Capture the cell that displays the provided text and extract its (x, y) central coordinate. 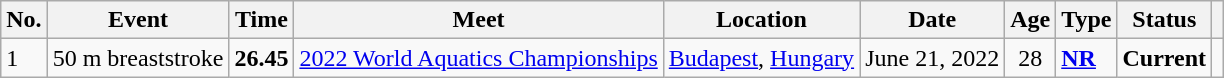
No. (24, 20)
Status (1164, 20)
Date (932, 20)
Time (262, 20)
1 (24, 58)
Type (1086, 20)
2022 World Aquatics Championships (478, 58)
Age (1030, 20)
Meet (478, 20)
June 21, 2022 (932, 58)
28 (1030, 58)
Budapest, Hungary (761, 58)
Location (761, 20)
Current (1164, 58)
26.45 (262, 58)
50 m breaststroke (138, 58)
NR (1086, 58)
Event (138, 20)
